Detect which cell encompasses the target text, then output its [X, Y] center coordinate. 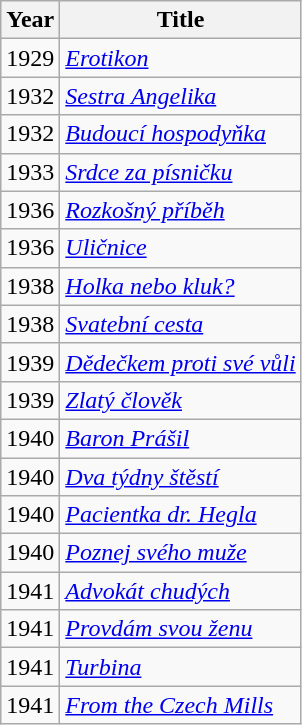
1933 [30, 172]
Year [30, 20]
Budoucí hospodyňka [180, 134]
Svatební cesta [180, 324]
Dva týdny štěstí [180, 477]
Holka nebo kluk? [180, 286]
Title [180, 20]
Srdce za písničku [180, 172]
From the Czech Mills [180, 705]
Turbina [180, 667]
Sestra Angelika [180, 96]
Poznej svého muže [180, 553]
Advokát chudých [180, 591]
Erotikon [180, 58]
1929 [30, 58]
Dědečkem proti své vůli [180, 362]
Baron Prášil [180, 438]
Provdám svou ženu [180, 629]
Rozkošný příběh [180, 210]
Uličnice [180, 248]
Zlatý člověk [180, 400]
Pacientka dr. Hegla [180, 515]
